Detect which cell encompasses the target text, then output its [x, y] center coordinate. 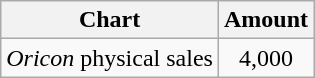
Chart [110, 20]
Amount [266, 20]
Oricon physical sales [110, 58]
4,000 [266, 58]
